Return the (X, Y) coordinate for the center point of the cell that contains the specified text.  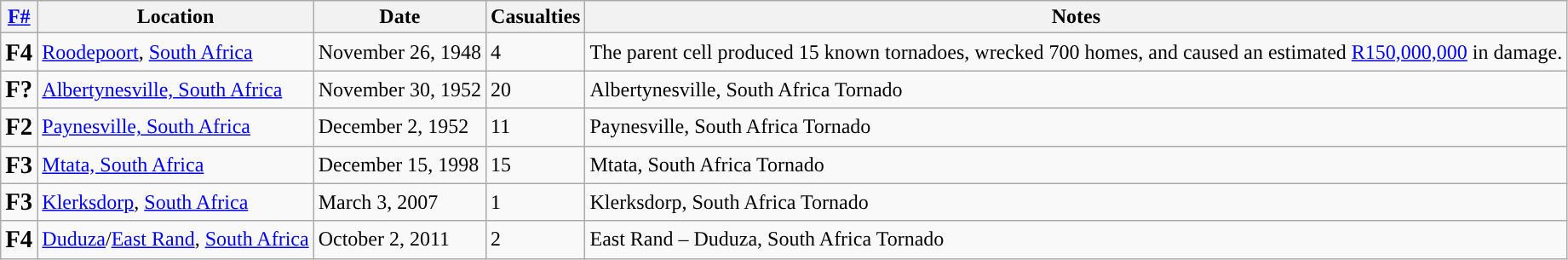
15 (536, 165)
Albertynesville, South Africa (175, 90)
2 (536, 240)
Paynesville, South Africa (175, 127)
11 (536, 127)
October 2, 2011 (399, 240)
1 (536, 202)
Klerksdorp, South Africa (175, 202)
Albertynesville, South Africa Tornado (1077, 90)
4 (536, 52)
F? (19, 90)
Mtata, South Africa (175, 165)
F2 (19, 127)
20 (536, 90)
Date (399, 17)
Notes (1077, 17)
November 30, 1952 (399, 90)
Casualties (536, 17)
November 26, 1948 (399, 52)
Paynesville, South Africa Tornado (1077, 127)
December 2, 1952 (399, 127)
East Rand – Duduza, South Africa Tornado (1077, 240)
March 3, 2007 (399, 202)
December 15, 1998 (399, 165)
Mtata, South Africa Tornado (1077, 165)
The parent cell produced 15 known tornadoes, wrecked 700 homes, and caused an estimated R150,000,000 in damage. (1077, 52)
Roodepoort, South Africa (175, 52)
Location (175, 17)
Duduza/East Rand, South Africa (175, 240)
Klerksdorp, South Africa Tornado (1077, 202)
F# (19, 17)
